From the cell containing the given text, extract its center point as (X, Y) coordinate. 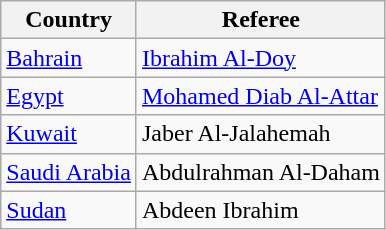
Ibrahim Al-Doy (260, 58)
Abdeen Ibrahim (260, 210)
Mohamed Diab Al-Attar (260, 96)
Egypt (69, 96)
Referee (260, 20)
Abdulrahman Al-Daham (260, 172)
Kuwait (69, 134)
Bahrain (69, 58)
Saudi Arabia (69, 172)
Country (69, 20)
Jaber Al-Jalahemah (260, 134)
Sudan (69, 210)
